Scan for the cell matching the given text and deliver its [X, Y] coordinate at center. 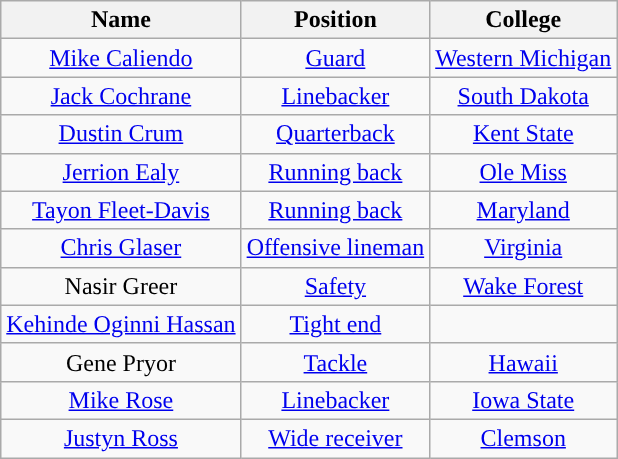
Hawaii [524, 362]
Justyn Ross [121, 438]
Chris Glaser [121, 248]
Offensive lineman [336, 248]
College [524, 20]
Kehinde Oginni Hassan [121, 324]
Western Michigan [524, 58]
Jerrion Ealy [121, 172]
Iowa State [524, 400]
Name [121, 20]
Position [336, 20]
Tight end [336, 324]
South Dakota [524, 96]
Virginia [524, 248]
Ole Miss [524, 172]
Guard [336, 58]
Safety [336, 286]
Quarterback [336, 134]
Maryland [524, 210]
Kent State [524, 134]
Dustin Crum [121, 134]
Tackle [336, 362]
Wake Forest [524, 286]
Gene Pryor [121, 362]
Nasir Greer [121, 286]
Tayon Fleet-Davis [121, 210]
Wide receiver [336, 438]
Clemson [524, 438]
Mike Caliendo [121, 58]
Jack Cochrane [121, 96]
Mike Rose [121, 400]
